Provide the (X, Y) coordinate of the cell's center where the given text is located.  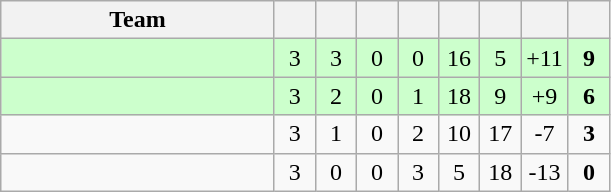
Team (138, 20)
17 (500, 134)
-13 (545, 172)
-7 (545, 134)
16 (460, 58)
+9 (545, 96)
+11 (545, 58)
10 (460, 134)
6 (588, 96)
